Detect which cell encompasses the target text, then output its (x, y) center coordinate. 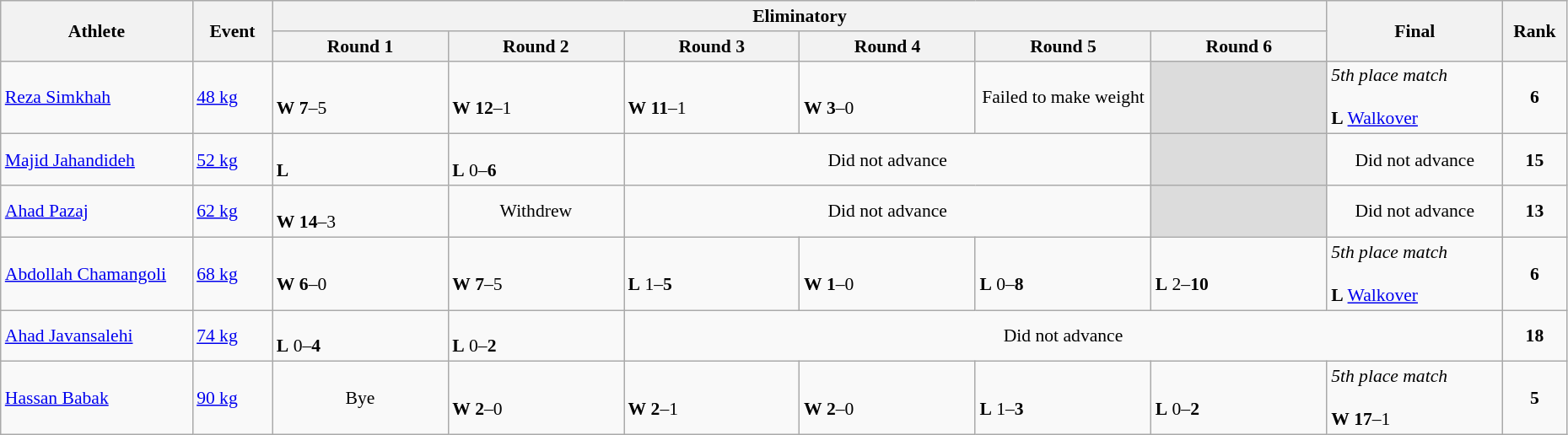
W 2–1 (712, 398)
68 kg (233, 273)
Reza Simkhah (96, 98)
5th place matchW 17–1 (1414, 398)
W 6–0 (360, 273)
Ahad Pazaj (96, 211)
L 1–5 (712, 273)
L 2–10 (1239, 273)
Withdrew (536, 211)
Final (1414, 30)
Hassan Babak (96, 398)
13 (1534, 211)
W 1–0 (887, 273)
Athlete (96, 30)
90 kg (233, 398)
48 kg (233, 98)
Round 4 (887, 46)
L 1–3 (1063, 398)
Round 2 (536, 46)
Abdollah Chamangoli (96, 273)
W 11–1 (712, 98)
5 (1534, 398)
L (360, 160)
74 kg (233, 336)
Round 3 (712, 46)
W 14–3 (360, 211)
L 0–8 (1063, 273)
Ahad Javansalehi (96, 336)
Round 6 (1239, 46)
L 0–6 (536, 160)
W 12–1 (536, 98)
Round 5 (1063, 46)
Failed to make weight (1063, 98)
L 0–4 (360, 336)
Bye (360, 398)
18 (1534, 336)
52 kg (233, 160)
Eliminatory (800, 16)
Round 1 (360, 46)
15 (1534, 160)
Event (233, 30)
Rank (1534, 30)
62 kg (233, 211)
Majid Jahandideh (96, 160)
W 3–0 (887, 98)
